Search for the cell housing the specified text and yield its (x, y) center coordinate. 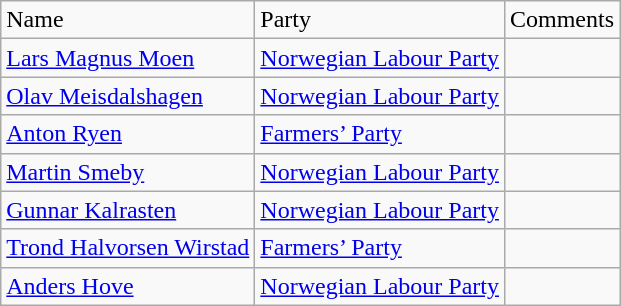
Gunnar Kalrasten (128, 210)
Comments (562, 20)
Anton Ryen (128, 134)
Anders Hove (128, 286)
Trond Halvorsen Wirstad (128, 248)
Party (380, 20)
Martin Smeby (128, 172)
Olav Meisdalshagen (128, 96)
Name (128, 20)
Lars Magnus Moen (128, 58)
